Output the [x, y] coordinate of the center of the cell containing the given text.  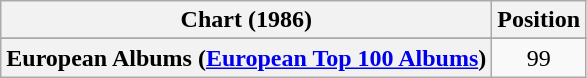
European Albums (European Top 100 Albums) [246, 58]
Position [539, 20]
99 [539, 58]
Chart (1986) [246, 20]
